Return the (X, Y) coordinate for the center point of the cell that contains the specified text.  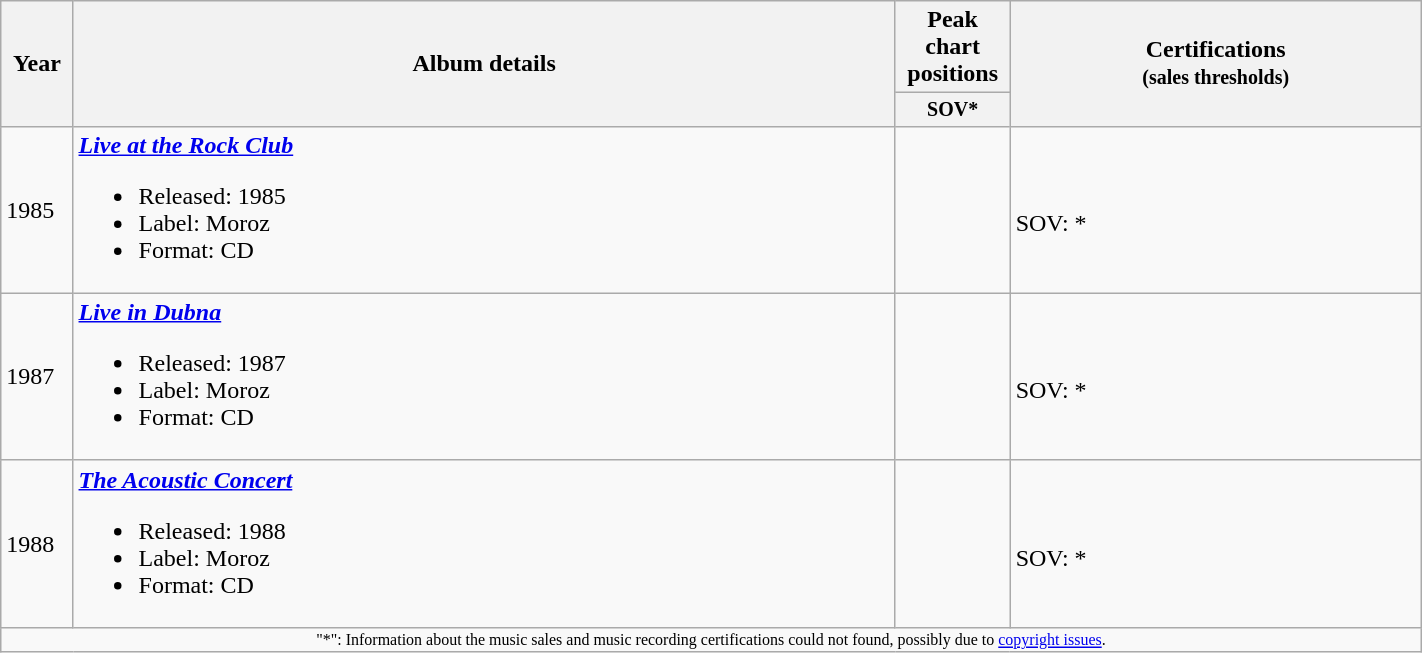
Live in DubnaReleased: 1987Label: MorozFormat: CD (484, 376)
1988 (37, 544)
SOV* (952, 110)
Peak chart positions (952, 47)
Certifications(sales thresholds) (1216, 64)
1985 (37, 210)
Album details (484, 64)
1987 (37, 376)
The Acoustic ConcertReleased: 1988Label: MorozFormat: CD (484, 544)
Live at the Rock ClubReleased: 1985Label: MorozFormat: CD (484, 210)
Year (37, 64)
"*": Information about the music sales and music recording certifications could not found, possibly due to copyright issues. (711, 639)
